Search for the cell housing the specified text and yield its (X, Y) center coordinate. 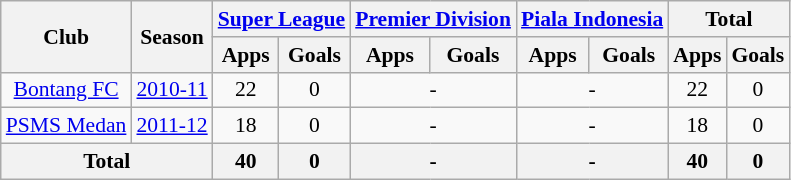
2010-11 (172, 90)
PSMS Medan (66, 126)
Season (172, 36)
Club (66, 36)
Premier Division (433, 19)
Super League (282, 19)
Piala Indonesia (592, 19)
2011-12 (172, 126)
Bontang FC (66, 90)
